Scan for the cell matching the given text and deliver its (x, y) coordinate at center. 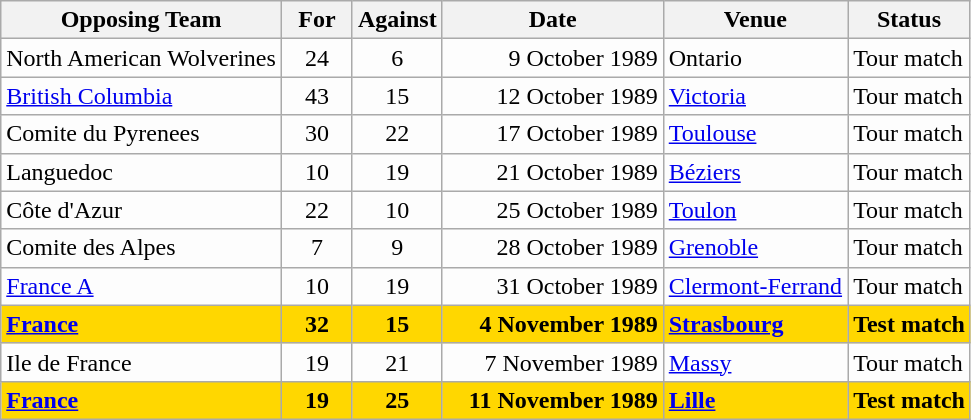
Date (552, 20)
25 October 1989 (552, 210)
Ontario (755, 58)
Toulouse (755, 134)
Comite des Alpes (142, 248)
France A (142, 286)
Comite du Pyrenees (142, 134)
Côte d'Azur (142, 210)
Opposing Team (142, 20)
Béziers (755, 172)
24 (316, 58)
30 (316, 134)
Against (397, 20)
11 November 1989 (552, 400)
32 (316, 324)
Victoria (755, 96)
Languedoc (142, 172)
28 October 1989 (552, 248)
6 (397, 58)
Ile de France (142, 362)
21 October 1989 (552, 172)
Strasbourg (755, 324)
Lille (755, 400)
9 (397, 248)
4 November 1989 (552, 324)
British Columbia (142, 96)
For (316, 20)
7 (316, 248)
Clermont-Ferrand (755, 286)
12 October 1989 (552, 96)
Venue (755, 20)
North American Wolverines (142, 58)
7 November 1989 (552, 362)
Massy (755, 362)
Grenoble (755, 248)
Toulon (755, 210)
43 (316, 96)
21 (397, 362)
25 (397, 400)
Status (910, 20)
31 October 1989 (552, 286)
9 October 1989 (552, 58)
17 October 1989 (552, 134)
